Search for the cell housing the specified text and yield its (X, Y) center coordinate. 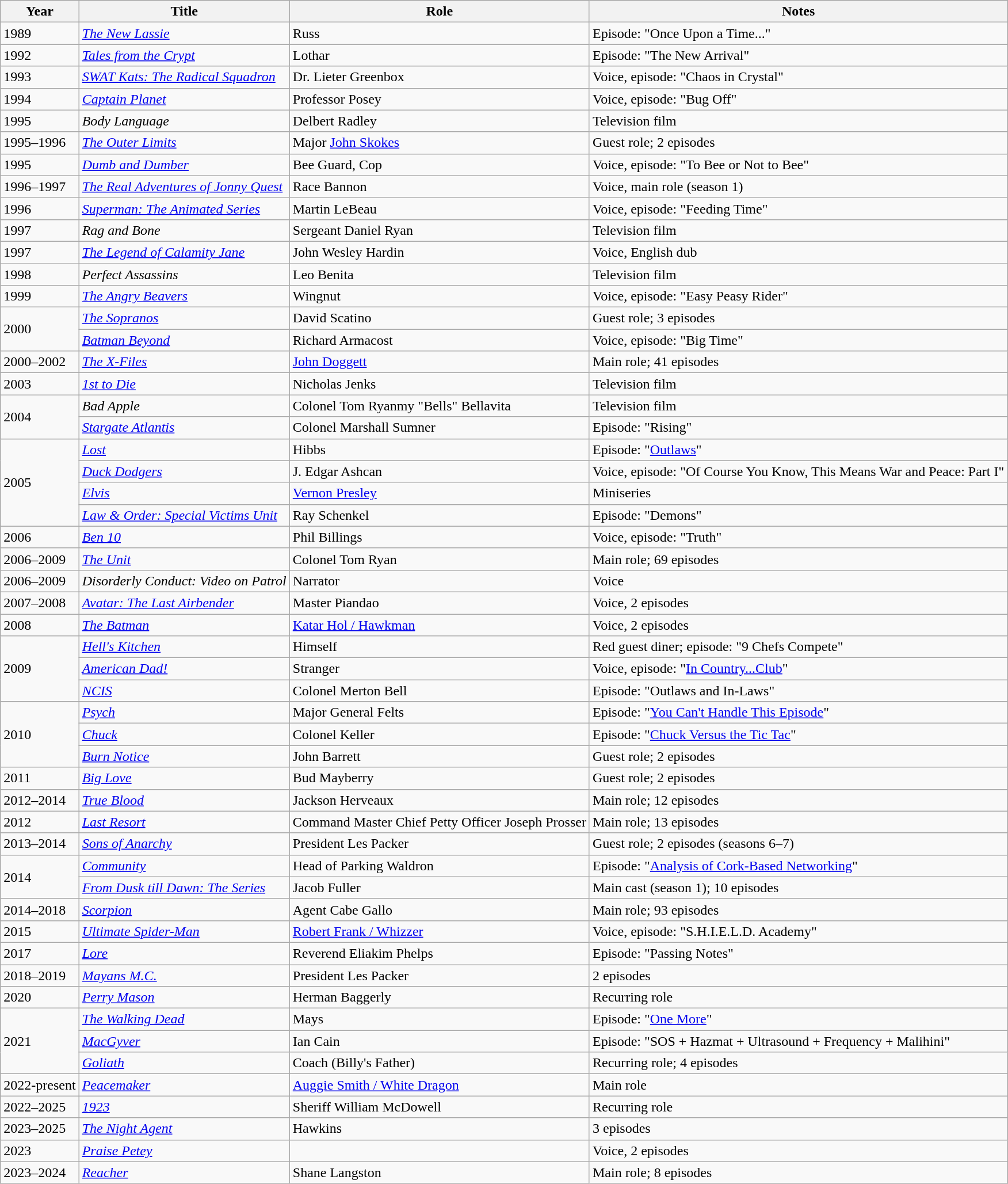
Law & Order: Special Victims Unit (184, 515)
2021 (40, 1041)
Community (184, 866)
Colonel Marshall Sumner (440, 428)
Avatar: The Last Airbender (184, 603)
Lost (184, 450)
2018–2019 (40, 976)
Elvis (184, 493)
Voice, main role (season 1) (798, 186)
MacGyver (184, 1041)
1993 (40, 77)
Captain Planet (184, 99)
2003 (40, 384)
Jacob Fuller (440, 888)
Big Love (184, 778)
Colonel Keller (440, 734)
The X-Files (184, 362)
The Outer Limits (184, 143)
2008 (40, 625)
Tales from the Crypt (184, 55)
Coach (Billy's Father) (440, 1063)
Notes (798, 12)
Hibbs (440, 450)
Sons of Anarchy (184, 844)
Russ (440, 33)
Command Master Chief Petty Officer Joseph Prosser (440, 822)
Voice, episode: "Easy Peasy Rider" (798, 296)
Episode: "Passing Notes" (798, 953)
Main role; 93 episodes (798, 909)
1995–1996 (40, 143)
Dr. Lieter Greenbox (440, 77)
Master Piandao (440, 603)
Psych (184, 713)
Voice, episode: "S.H.I.E.L.D. Academy" (798, 931)
Reacher (184, 1172)
Episode: "Rising" (798, 428)
Praise Petey (184, 1151)
Burn Notice (184, 756)
Major General Felts (440, 713)
The Sopranos (184, 318)
Reverend Eliakim Phelps (440, 953)
2004 (40, 417)
Mayans M.C. (184, 976)
Delbert Radley (440, 121)
Ultimate Spider-Man (184, 931)
Episode: "Once Upon a Time..." (798, 33)
Richard Armacost (440, 340)
1st to Die (184, 384)
2005 (40, 482)
1998 (40, 275)
1999 (40, 296)
1996 (40, 208)
Perfect Assassins (184, 275)
Main role; 12 episodes (798, 800)
2012–2014 (40, 800)
Scorpion (184, 909)
Goliath (184, 1063)
Stargate Atlantis (184, 428)
Bad Apple (184, 406)
Sheriff William McDowell (440, 1107)
Recurring role; 4 episodes (798, 1063)
Race Bannon (440, 186)
2022-present (40, 1085)
Perry Mason (184, 998)
Major John Skokes (440, 143)
John Barrett (440, 756)
Auggie Smith / White Dragon (440, 1085)
Katar Hol / Hawkman (440, 625)
Episode: "One More" (798, 1019)
Bud Mayberry (440, 778)
Voice (798, 581)
Episode: "You Can't Handle This Episode" (798, 713)
1994 (40, 99)
Hell's Kitchen (184, 647)
2000–2002 (40, 362)
2 episodes (798, 976)
Nicholas Jenks (440, 384)
Main role; 8 episodes (798, 1172)
Ray Schenkel (440, 515)
True Blood (184, 800)
Hawkins (440, 1129)
Lore (184, 953)
Phil Billings (440, 537)
Mays (440, 1019)
Shane Langston (440, 1172)
Himself (440, 647)
Professor Posey (440, 99)
The Night Agent (184, 1129)
Herman Baggerly (440, 998)
2006 (40, 537)
The Walking Dead (184, 1019)
John Wesley Hardin (440, 252)
Bee Guard, Cop (440, 165)
NCIS (184, 691)
Voice, episode: "Feeding Time" (798, 208)
Disorderly Conduct: Video on Patrol (184, 581)
Main role; 69 episodes (798, 559)
2023–2024 (40, 1172)
2023–2025 (40, 1129)
1989 (40, 33)
Colonel Tom Ryanmy "Bells" Bellavita (440, 406)
Voice, episode: "Truth" (798, 537)
Robert Frank / Whizzer (440, 931)
2023 (40, 1151)
Lothar (440, 55)
Red guest diner; episode: "9 Chefs Compete" (798, 647)
Role (440, 12)
Title (184, 12)
2010 (40, 734)
2011 (40, 778)
Voice, episode: "Of Course You Know, This Means War and Peace: Part I" (798, 471)
Episode: "Chuck Versus the Tic Tac" (798, 734)
Batman Beyond (184, 340)
Narrator (440, 581)
Episode: "Demons" (798, 515)
Voice, episode: "Bug Off" (798, 99)
Body Language (184, 121)
Episode: "The New Arrival" (798, 55)
2012 (40, 822)
Last Resort (184, 822)
Miniseries (798, 493)
David Scatino (440, 318)
2000 (40, 329)
Guest role; 3 episodes (798, 318)
Episode: "Outlaws" (798, 450)
1923 (184, 1107)
Leo Benita (440, 275)
Episode: "SOS + Hazmat + Ultrasound + Frequency + Malihini" (798, 1041)
Main role; 13 episodes (798, 822)
Head of Parking Waldron (440, 866)
SWAT Kats: The Radical Squadron (184, 77)
The Angry Beavers (184, 296)
Jackson Herveaux (440, 800)
Main cast (season 1); 10 episodes (798, 888)
Wingnut (440, 296)
Colonel Merton Bell (440, 691)
Duck Dodgers (184, 471)
The Legend of Calamity Jane (184, 252)
Stranger (440, 669)
J. Edgar Ashcan (440, 471)
Voice, episode: "Chaos in Crystal" (798, 77)
2007–2008 (40, 603)
The Unit (184, 559)
Vernon Presley (440, 493)
Martin LeBeau (440, 208)
Year (40, 12)
Episode: "Analysis of Cork-Based Networking" (798, 866)
Agent Cabe Gallo (440, 909)
2022–2025 (40, 1107)
Main role; 41 episodes (798, 362)
Ian Cain (440, 1041)
Peacemaker (184, 1085)
3 episodes (798, 1129)
2017 (40, 953)
1992 (40, 55)
The Batman (184, 625)
Ben 10 (184, 537)
Dumb and Dumber (184, 165)
Voice, episode: "Big Time" (798, 340)
2013–2014 (40, 844)
2009 (40, 669)
2014–2018 (40, 909)
Chuck (184, 734)
Colonel Tom Ryan (440, 559)
American Dad! (184, 669)
Superman: The Animated Series (184, 208)
The New Lassie (184, 33)
Rag and Bone (184, 230)
Voice, English dub (798, 252)
2015 (40, 931)
2014 (40, 877)
The Real Adventures of Jonny Quest (184, 186)
Voice, episode: "In Country...Club" (798, 669)
Episode: "Outlaws and In-Laws" (798, 691)
Guest role; 2 episodes (seasons 6–7) (798, 844)
2020 (40, 998)
Sergeant Daniel Ryan (440, 230)
From Dusk till Dawn: The Series (184, 888)
Voice, episode: "To Bee or Not to Bee" (798, 165)
Main role (798, 1085)
John Doggett (440, 362)
1996–1997 (40, 186)
